Return the (x, y) coordinate for the center point of the cell that contains the specified text.  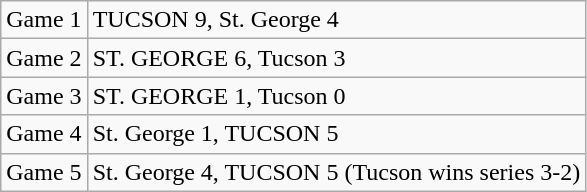
Game 4 (44, 134)
Game 2 (44, 58)
ST. GEORGE 1, Tucson 0 (336, 96)
Game 1 (44, 20)
ST. GEORGE 6, Tucson 3 (336, 58)
St. George 1, TUCSON 5 (336, 134)
St. George 4, TUCSON 5 (Tucson wins series 3-2) (336, 172)
Game 3 (44, 96)
TUCSON 9, St. George 4 (336, 20)
Game 5 (44, 172)
